Capture the cell that displays the provided text and extract its [X, Y] central coordinate. 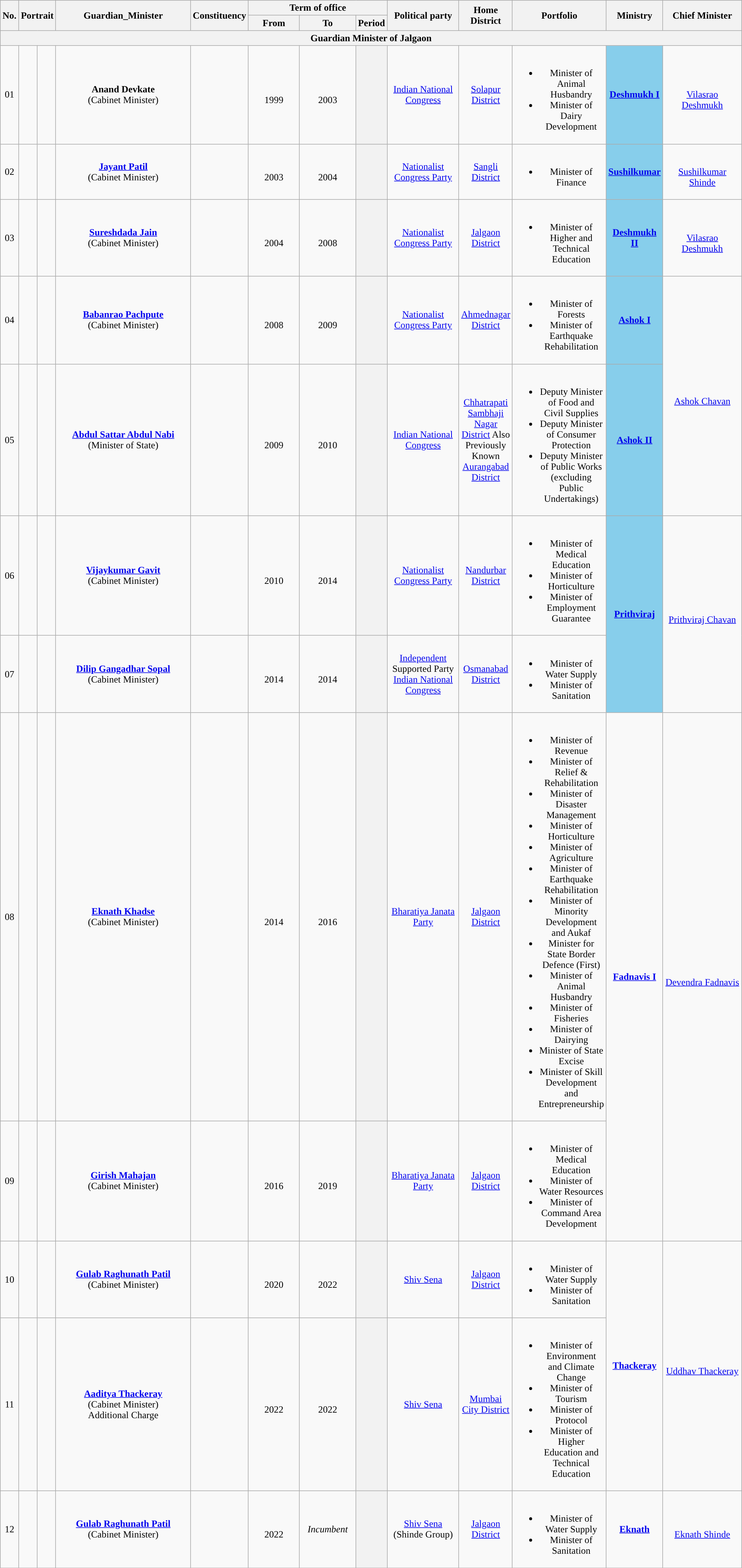
Deputy Minister of Food and Civil SuppliesDeputy Minister of Consumer ProtectionDeputy Minister of Public Works (excluding Public Undertakings) [559, 440]
Minister of Finance [559, 172]
Guardian_Minister [123, 15]
Incumbent [328, 1530]
Girish Mahajan (Cabinet Minister) [123, 1181]
Portrait [37, 15]
Osmanabad District [486, 674]
To [328, 23]
Portfolio [559, 15]
07 [10, 674]
12 [10, 1530]
Minister of Medical EducationMinister of Water ResourcesMinister of Command Area Development [559, 1181]
Minister of Animal HusbandryMinister of Dairy Development [559, 95]
Independent Supported Party Indian National Congress [423, 674]
2020 [274, 1279]
06 [10, 576]
Babanrao Pachpute (Cabinet Minister) [123, 320]
Eknath Khadse (Cabinet Minister) [123, 916]
Political party [423, 15]
Nandurbar District [486, 576]
Fadnavis I [634, 977]
Prithviraj Chavan [702, 614]
Term of office [318, 8]
1999 [274, 95]
Sushilkumar [634, 172]
01 [10, 95]
Eknath [634, 1530]
Guardian Minister of Jalgaon [371, 38]
Aaditya Thackeray (Cabinet Minister) Additional Charge [123, 1405]
Sushilkumar Shinde [702, 172]
Abdul Sattar Abdul Nabi (Minister of State) [123, 440]
Home District [486, 15]
Deshmukh II [634, 238]
Anand Devkate (Cabinet Minister) [123, 95]
Jayant Patil (Cabinet Minister) [123, 172]
04 [10, 320]
09 [10, 1181]
From [274, 23]
Dilip Gangadhar Sopal (Cabinet Minister) [123, 674]
Sureshdada Jain (Cabinet Minister) [123, 238]
08 [10, 916]
11 [10, 1405]
Minister of Environment and Climate ChangeMinister of TourismMinister of ProtocolMinister of Higher Education and Technical Education [559, 1405]
Ministry [634, 15]
Solapur District [486, 95]
Thackeray [634, 1366]
Sangli District [486, 172]
Ashok I [634, 320]
Uddhav Thackeray [702, 1366]
Deshmukh I [634, 95]
02 [10, 172]
Ashok II [634, 440]
03 [10, 238]
Shiv Sena (Shinde Group) [423, 1530]
Ahmednagar District [486, 320]
10 [10, 1279]
Vijaykumar Gavit (Cabinet Minister) [123, 576]
Chhatrapati Sambhaji Nagar District Also Previously Known Aurangabad District [486, 440]
05 [10, 440]
2019 [328, 1181]
Prithviraj [634, 614]
Minister of Medical EducationMinister of HorticultureMinister of Employment Guarantee [559, 576]
Eknath Shinde [702, 1530]
Devendra Fadnavis [702, 977]
Mumbai City District [486, 1405]
Minister of Higher and Technical Education [559, 238]
Constituency [220, 15]
Period [372, 23]
No. [10, 15]
Ashok Chavan [702, 396]
Minister of ForestsMinister of Earthquake Rehabilitation [559, 320]
Chief Minister [702, 15]
